Determine the [x, y] coordinate at the center of the cell enclosing the given text.  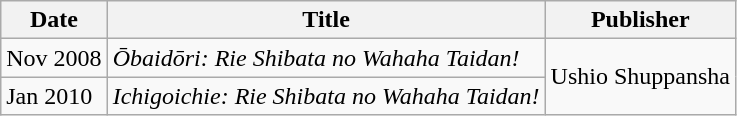
Title [326, 20]
Date [54, 20]
Ushio Shuppansha [640, 77]
Jan 2010 [54, 96]
Ichigoichie: Rie Shibata no Wahaha Taidan! [326, 96]
Publisher [640, 20]
Nov 2008 [54, 58]
Ōbaidōri: Rie Shibata no Wahaha Taidan! [326, 58]
